Return [X, Y] of the center of cell containing provided text 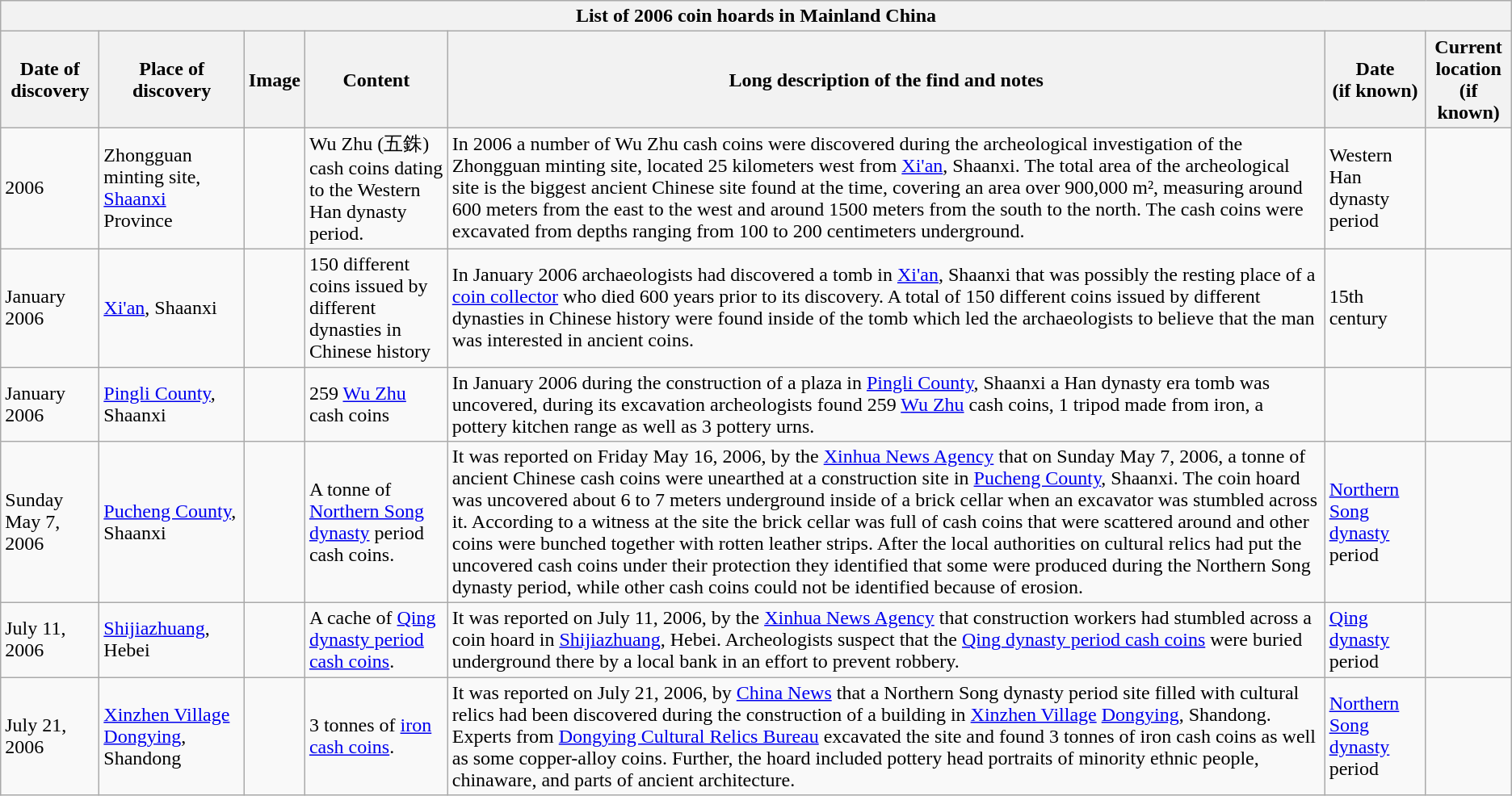
A cache of Qing dynasty period cash coins. [376, 640]
15th century [1375, 308]
Zhongguan minting site, Shaanxi Province [172, 189]
Xi'an, Shaanxi [172, 308]
Xinzhen Village Dongying, Shandong [172, 736]
2006 [50, 189]
Long description of the find and notes [886, 79]
Date of discovery [50, 79]
A tonne of Northern Song dynasty period cash coins. [376, 522]
List of 2006 coin hoards in Mainland China [756, 16]
Current location(if known) [1468, 79]
July 21, 2006 [50, 736]
150 different coins issued by different dynasties in Chinese history [376, 308]
259 Wu Zhu cash coins [376, 404]
Image [275, 79]
Qing dynasty period [1375, 640]
Place of discovery [172, 79]
July 11, 2006 [50, 640]
3 tonnes of iron cash coins. [376, 736]
Content [376, 79]
Shijiazhuang, Hebei [172, 640]
Wu Zhu (五銖) cash coins dating to the Western Han dynasty period. [376, 189]
Pingli County, Shaanxi [172, 404]
Sunday May 7, 2006 [50, 522]
Pucheng County, Shaanxi [172, 522]
Western Han dynasty period [1375, 189]
Date(if known) [1375, 79]
